From the cell containing the given text, extract its center point as (x, y) coordinate. 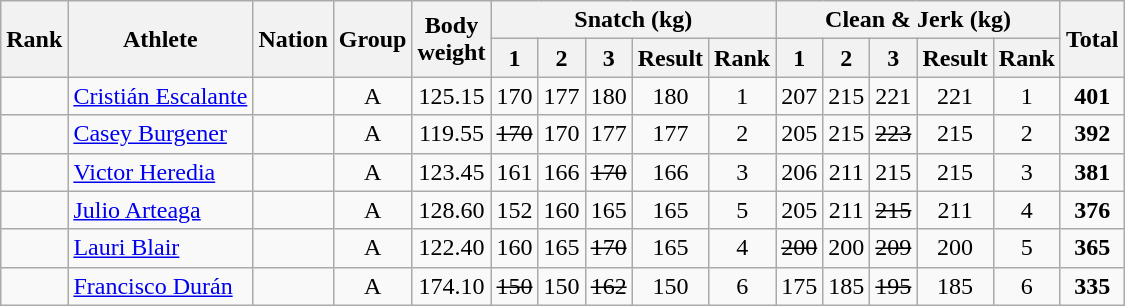
Lauri Blair (160, 248)
Athlete (160, 39)
Francisco Durán (160, 286)
195 (894, 286)
125.15 (452, 96)
401 (1092, 96)
206 (800, 172)
Bodyweight (452, 39)
392 (1092, 134)
376 (1092, 210)
209 (894, 248)
207 (800, 96)
365 (1092, 248)
174.10 (452, 286)
161 (514, 172)
122.40 (452, 248)
162 (608, 286)
Clean & Jerk (kg) (918, 20)
381 (1092, 172)
Total (1092, 39)
123.45 (452, 172)
Victor Heredia (160, 172)
152 (514, 210)
Casey Burgener (160, 134)
128.60 (452, 210)
119.55 (452, 134)
335 (1092, 286)
Nation (293, 39)
Julio Arteaga (160, 210)
223 (894, 134)
175 (800, 286)
Snatch (kg) (634, 20)
Cristián Escalante (160, 96)
Group (372, 39)
